Return the (x, y) coordinate for the center point of the cell that contains the specified text.  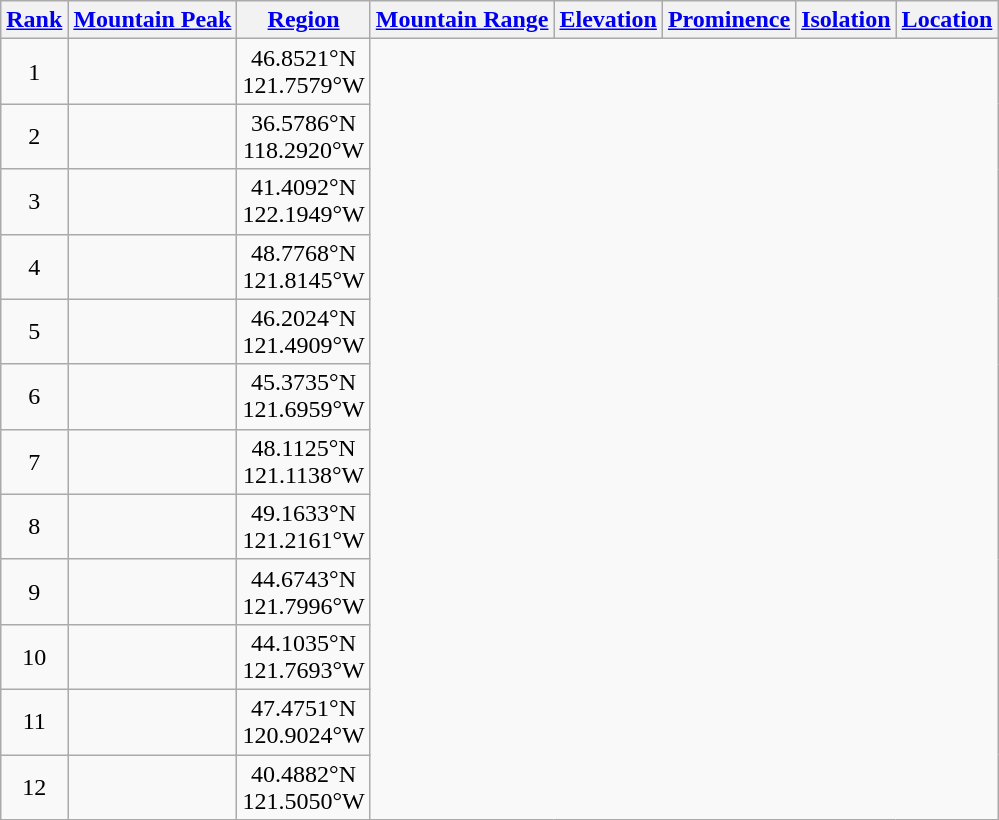
49.1633°N121.2161°W (304, 526)
Mountain Peak (152, 20)
12 (34, 786)
Location (947, 20)
Region (304, 20)
Mountain Range (462, 20)
9 (34, 592)
5 (34, 332)
2 (34, 136)
47.4751°N120.9024°W (304, 722)
1 (34, 72)
40.4882°N121.5050°W (304, 786)
Prominence (728, 20)
10 (34, 656)
Isolation (846, 20)
36.5786°N118.2920°W (304, 136)
44.1035°N121.7693°W (304, 656)
Rank (34, 20)
7 (34, 462)
8 (34, 526)
4 (34, 266)
44.6743°N121.7996°W (304, 592)
46.8521°N121.7579°W (304, 72)
3 (34, 202)
41.4092°N122.1949°W (304, 202)
48.7768°N121.8145°W (304, 266)
46.2024°N121.4909°W (304, 332)
48.1125°N121.1138°W (304, 462)
11 (34, 722)
45.3735°N121.6959°W (304, 396)
Elevation (608, 20)
6 (34, 396)
